Provide the [X, Y] coordinate of the cell's center where the given text is located.  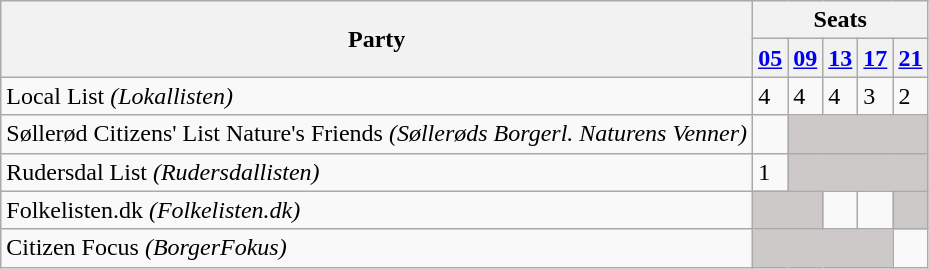
Rudersdal List (Rudersdallisten) [377, 172]
Party [377, 39]
Folkelisten.dk (Folkelisten.dk) [377, 210]
21 [910, 58]
17 [876, 58]
2 [910, 96]
13 [840, 58]
Local List (Lokallisten) [377, 96]
Seats [840, 20]
05 [770, 58]
Søllerød Citizens' List Nature's Friends (Søllerøds Borgerl. Naturens Venner) [377, 134]
1 [770, 172]
09 [806, 58]
Citizen Focus (BorgerFokus) [377, 248]
3 [876, 96]
